Return (X, Y) of the center of cell containing provided text 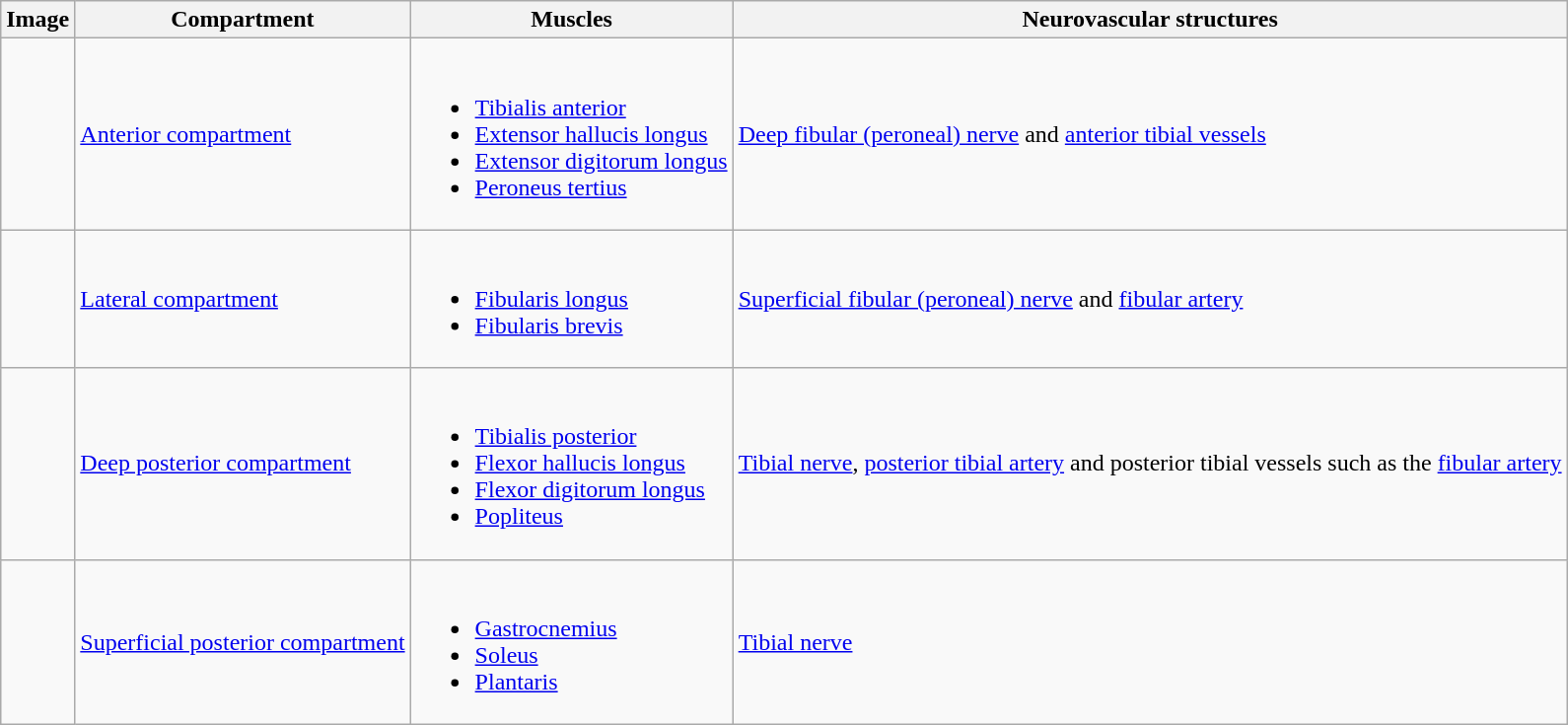
Tibialis posteriorFlexor hallucis longusFlexor digitorum longusPopliteus (572, 464)
Tibial nerve, posterior tibial artery and posterior tibial vessels such as the fibular artery (1150, 464)
Image (37, 20)
Superficial posterior compartment (243, 641)
Compartment (243, 20)
Lateral compartment (243, 299)
Superficial fibular (peroneal) nerve and fibular artery (1150, 299)
Tibial nerve (1150, 641)
Anterior compartment (243, 134)
Fibularis longusFibularis brevis (572, 299)
Deep fibular (peroneal) nerve and anterior tibial vessels (1150, 134)
Tibialis anteriorExtensor hallucis longusExtensor digitorum longusPeroneus tertius (572, 134)
Deep posterior compartment (243, 464)
Muscles (572, 20)
Neurovascular structures (1150, 20)
GastrocnemiusSoleusPlantaris (572, 641)
